Return the (x, y) coordinate for the center point of the cell that contains the specified text.  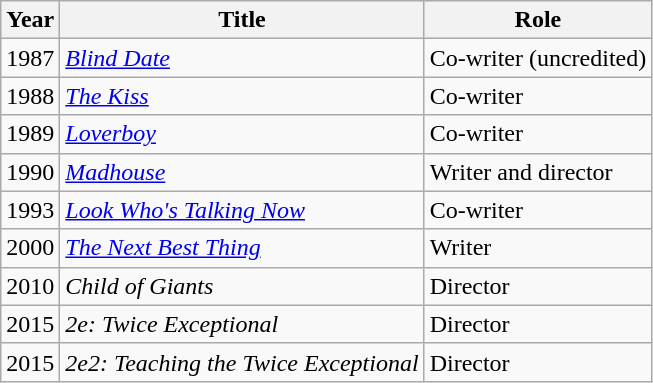
2000 (30, 248)
2e2: Teaching the Twice Exceptional (242, 362)
Blind Date (242, 58)
Title (242, 20)
Madhouse (242, 172)
Child of Giants (242, 286)
2010 (30, 286)
Look Who's Talking Now (242, 210)
Role (538, 20)
2e: Twice Exceptional (242, 324)
Writer (538, 248)
1990 (30, 172)
Writer and director (538, 172)
The Next Best Thing (242, 248)
1987 (30, 58)
The Kiss (242, 96)
1993 (30, 210)
Loverboy (242, 134)
1989 (30, 134)
1988 (30, 96)
Year (30, 20)
Co-writer (uncredited) (538, 58)
